Return (X, Y) of the center of cell containing provided text 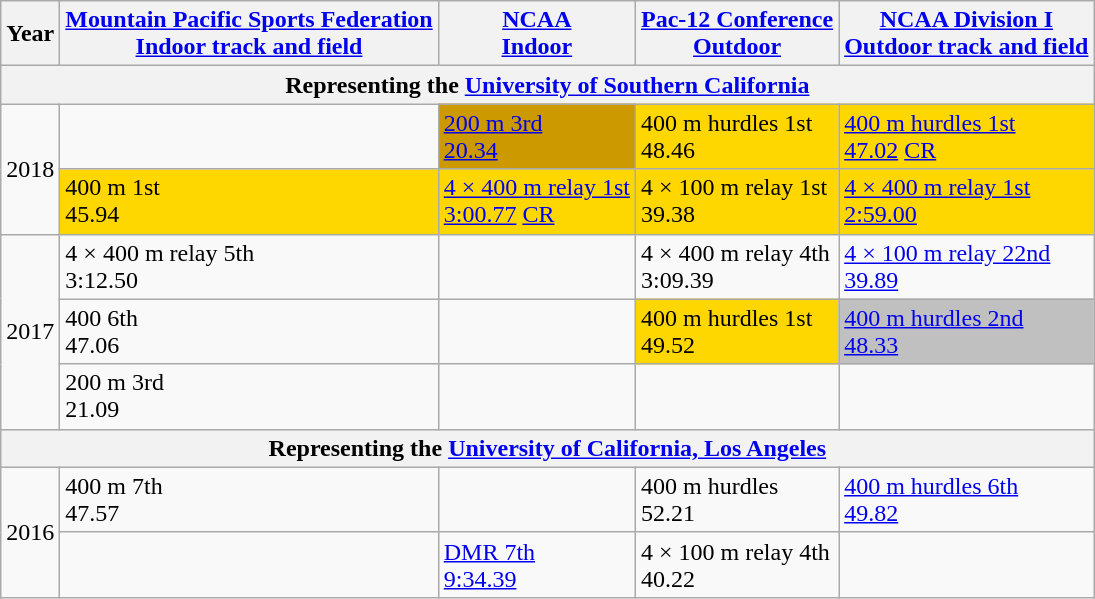
400 m 7th47.57 (249, 500)
NCAA Division IOutdoor track and field (966, 34)
2018 (30, 169)
4 × 400 m relay 1st3:00.77 CR (536, 202)
400 m hurdles 1st47.02 CR (966, 136)
NCAAIndoor (536, 34)
Mountain Pacific Sports FederationIndoor track and field (249, 34)
400 m hurdles 6th49.82 (966, 500)
400 m hurdles52.21 (736, 500)
2017 (30, 332)
4 × 400 m relay 5th3:12.50 (249, 266)
400 m 1st45.94 (249, 202)
4 × 400 m relay 1st2:59.00 (966, 202)
Representing the University of Southern California (548, 85)
4 × 100 m relay 22nd39.89 (966, 266)
Year (30, 34)
400 m hurdles 2nd48.33 (966, 332)
400 m hurdles 1st48.46 (736, 136)
4 × 100 m relay 1st39.38 (736, 202)
4 × 400 m relay 4th3:09.39 (736, 266)
Pac-12 ConferenceOutdoor (736, 34)
4 × 100 m relay 4th40.22 (736, 564)
200 m 3rd21.09 (249, 396)
DMR 7th9:34.39 (536, 564)
400 6th47.06 (249, 332)
200 m 3rd20.34 (536, 136)
400 m hurdles 1st49.52 (736, 332)
Representing the University of California, Los Angeles (548, 448)
2016 (30, 532)
